Identify which cell holds the provided text, then report its (X, Y) central coordinate. 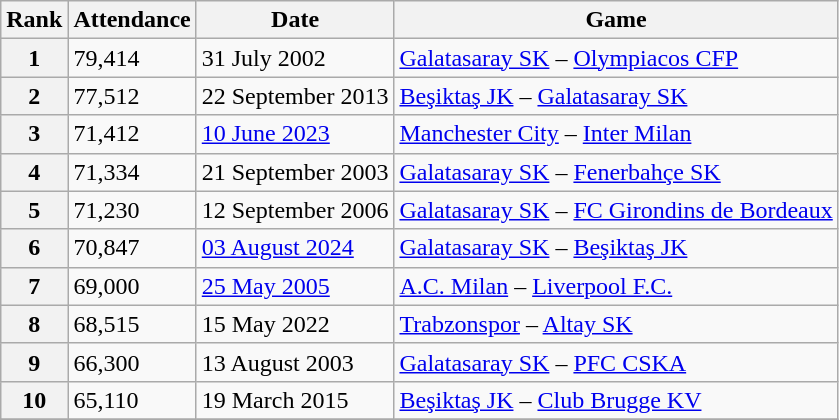
A.C. Milan – Liverpool F.C. (616, 286)
Galatasaray SK – Fenerbahçe SK (616, 172)
10 June 2023 (295, 134)
69,000 (132, 286)
Date (295, 20)
71,412 (132, 134)
65,110 (132, 400)
3 (34, 134)
5 (34, 210)
03 August 2024 (295, 248)
8 (34, 324)
19 March 2015 (295, 400)
10 (34, 400)
Beşiktaş JK – Club Brugge KV (616, 400)
68,515 (132, 324)
Trabzonspor – Altay SK (616, 324)
Galatasaray SK – FC Girondins de Bordeaux (616, 210)
71,230 (132, 210)
Galatasaray SK – Beşiktaş JK (616, 248)
7 (34, 286)
12 September 2006 (295, 210)
70,847 (132, 248)
13 August 2003 (295, 362)
Manchester City – Inter Milan (616, 134)
15 May 2022 (295, 324)
21 September 2003 (295, 172)
66,300 (132, 362)
9 (34, 362)
25 May 2005 (295, 286)
79,414 (132, 58)
Game (616, 20)
4 (34, 172)
77,512 (132, 96)
Attendance (132, 20)
2 (34, 96)
Beşiktaş JK – Galatasaray SK (616, 96)
31 July 2002 (295, 58)
Galatasaray SK – PFC CSKA (616, 362)
6 (34, 248)
22 September 2013 (295, 96)
1 (34, 58)
Galatasaray SK – Olympiacos CFP (616, 58)
71,334 (132, 172)
Rank (34, 20)
